Provide the (X, Y) coordinate of the cell's center where the given text is located.  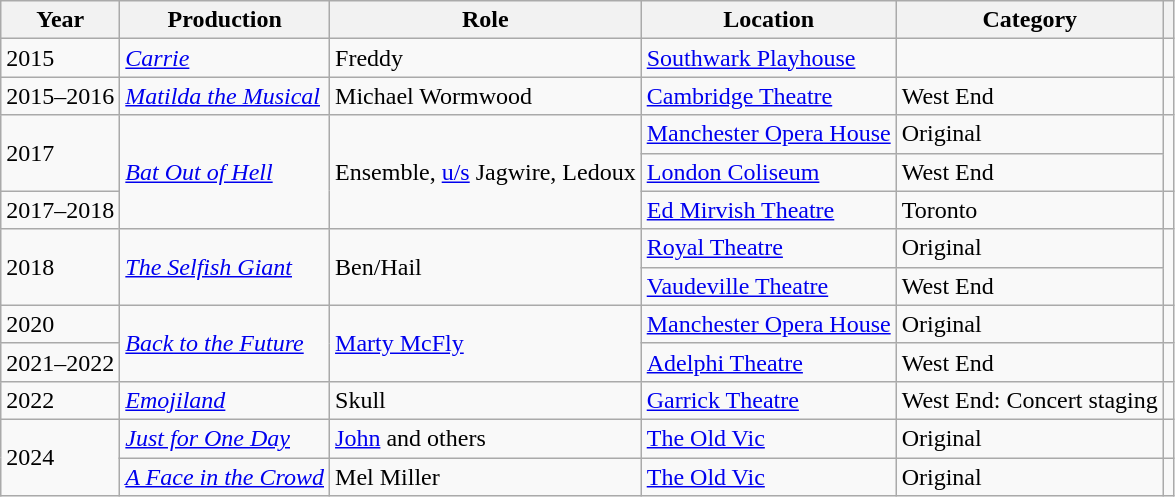
Ed Mirvish Theatre (768, 210)
Adelphi Theatre (768, 362)
2021–2022 (60, 362)
Royal Theatre (768, 248)
A Face in the Crowd (225, 477)
2022 (60, 400)
Michael Wormwood (486, 96)
The Selfish Giant (225, 267)
2017–2018 (60, 210)
Role (486, 20)
Skull (486, 400)
2015–2016 (60, 96)
2020 (60, 324)
Carrie (225, 58)
Garrick Theatre (768, 400)
2015 (60, 58)
Cambridge Theatre (768, 96)
West End: Concert staging (1030, 400)
Ensemble, u/s Jagwire, Ledoux (486, 172)
Mel Miller (486, 477)
Matilda the Musical (225, 96)
Just for One Day (225, 438)
Back to the Future (225, 343)
Marty McFly (486, 343)
John and others (486, 438)
Production (225, 20)
Southwark Playhouse (768, 58)
Category (1030, 20)
Bat Out of Hell (225, 172)
Toronto (1030, 210)
Ben/Hail (486, 267)
Vaudeville Theatre (768, 286)
2018 (60, 267)
2017 (60, 153)
Location (768, 20)
Year (60, 20)
Freddy (486, 58)
Emojiland (225, 400)
2024 (60, 457)
London Coliseum (768, 172)
